Find where the given text appears and provide that cell's center as [X, Y] coordinate. 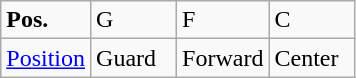
Pos. [46, 20]
Center [312, 58]
Guard [134, 58]
Forward [223, 58]
C [312, 20]
F [223, 20]
G [134, 20]
Position [46, 58]
